Provide the [x, y] coordinate of the cell's center where the given text is located.  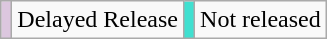
Delayed Release [98, 20]
Not released [261, 20]
